Return (x, y) of the center of cell containing provided text 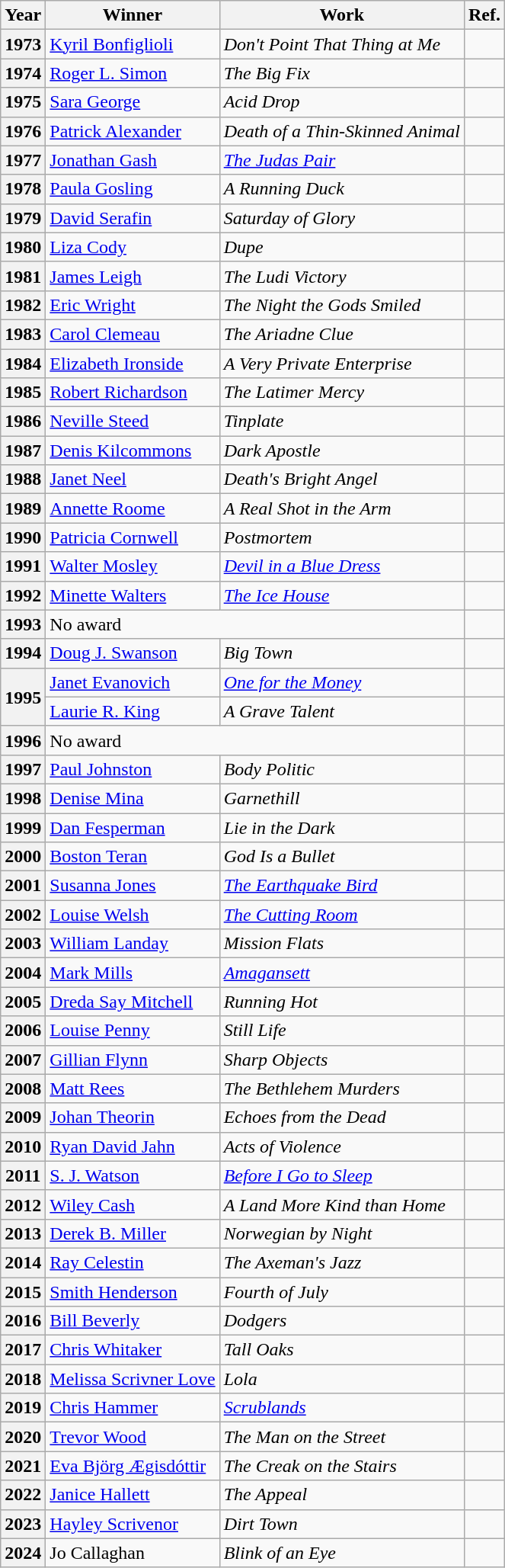
Dodgers (341, 1321)
2013 (23, 1233)
The Axeman's Jazz (341, 1262)
2020 (23, 1437)
Gillian Flynn (133, 1060)
1992 (23, 595)
S. J. Watson (133, 1175)
1979 (23, 218)
1973 (23, 44)
Johan Theorin (133, 1117)
2012 (23, 1204)
Tall Oaks (341, 1350)
Janice Hallett (133, 1495)
Body Politic (341, 769)
Postmortem (341, 537)
Eva Björg Ægisdóttir (133, 1466)
The Ludi Victory (341, 276)
Paul Johnston (133, 769)
2022 (23, 1495)
Annette Roome (133, 508)
2006 (23, 1031)
The Creak on the Stairs (341, 1466)
1991 (23, 566)
David Serafin (133, 218)
Patrick Alexander (133, 131)
1974 (23, 73)
2003 (23, 944)
1976 (23, 131)
A Very Private Enterprise (341, 364)
Patricia Cornwell (133, 537)
Dark Apostle (341, 451)
2015 (23, 1292)
Dan Fesperman (133, 827)
1997 (23, 769)
Boston Teran (133, 857)
1988 (23, 479)
1975 (23, 102)
Dreda Say Mitchell (133, 1002)
God Is a Bullet (341, 857)
Ref. (484, 15)
1982 (23, 305)
The Bethlehem Murders (341, 1089)
Blink of an Eye (341, 1553)
Hayley Scrivenor (133, 1524)
The Latimer Mercy (341, 393)
Derek B. Miller (133, 1233)
Ray Celestin (133, 1262)
Louise Welsh (133, 915)
2017 (23, 1350)
The Ariadne Clue (341, 334)
Acts of Violence (341, 1146)
Denise Mina (133, 798)
Big Town (341, 653)
Doug J. Swanson (133, 653)
Acid Drop (341, 102)
Saturday of Glory (341, 218)
Louise Penny (133, 1031)
A Running Duck (341, 189)
Mission Flats (341, 944)
Jonathan Gash (133, 160)
Fourth of July (341, 1292)
Don't Point That Thing at Me (341, 44)
Janet Neel (133, 479)
2024 (23, 1553)
Eric Wright (133, 305)
The Earthquake Bird (341, 886)
Jo Callaghan (133, 1553)
1989 (23, 508)
1978 (23, 189)
2005 (23, 1002)
1977 (23, 160)
One for the Money (341, 682)
Chris Hammer (133, 1408)
1983 (23, 334)
Robert Richardson (133, 393)
2010 (23, 1146)
2014 (23, 1262)
Matt Rees (133, 1089)
1980 (23, 247)
The Man on the Street (341, 1437)
1994 (23, 653)
Susanna Jones (133, 886)
Carol Clemeau (133, 334)
Liza Cody (133, 247)
Winner (133, 15)
Neville Steed (133, 422)
Norwegian by Night (341, 1233)
Bill Beverly (133, 1321)
2019 (23, 1408)
2009 (23, 1117)
Death's Bright Angel (341, 479)
2016 (23, 1321)
James Leigh (133, 276)
1999 (23, 827)
Paula Gosling (133, 189)
Dirt Town (341, 1524)
Trevor Wood (133, 1437)
Wiley Cash (133, 1204)
Devil in a Blue Dress (341, 566)
1987 (23, 451)
Mark Mills (133, 973)
Denis Kilcommons (133, 451)
Scrublands (341, 1408)
Minette Walters (133, 595)
2011 (23, 1175)
The Cutting Room (341, 915)
1993 (23, 624)
1986 (23, 422)
Amagansett (341, 973)
The Big Fix (341, 73)
Ryan David Jahn (133, 1146)
William Landay (133, 944)
Laurie R. King (133, 711)
A Real Shot in the Arm (341, 508)
Sharp Objects (341, 1060)
2021 (23, 1466)
A Grave Talent (341, 711)
1996 (23, 740)
Year (23, 15)
2008 (23, 1089)
1981 (23, 276)
Walter Mosley (133, 566)
Tinplate (341, 422)
1985 (23, 393)
1990 (23, 537)
Elizabeth Ironside (133, 364)
Work (341, 15)
Still Life (341, 1031)
Lie in the Dark (341, 827)
2023 (23, 1524)
Echoes from the Dead (341, 1117)
Garnethill (341, 798)
Before I Go to Sleep (341, 1175)
Sara George (133, 102)
Janet Evanovich (133, 682)
2000 (23, 857)
Kyril Bonfiglioli (133, 44)
2002 (23, 915)
1998 (23, 798)
Running Hot (341, 1002)
2004 (23, 973)
The Night the Gods Smiled (341, 305)
Roger L. Simon (133, 73)
2007 (23, 1060)
2018 (23, 1379)
The Ice House (341, 595)
The Appeal (341, 1495)
Smith Henderson (133, 1292)
Death of a Thin-Skinned Animal (341, 131)
Lola (341, 1379)
1995 (23, 697)
Melissa Scrivner Love (133, 1379)
The Judas Pair (341, 160)
2001 (23, 886)
1984 (23, 364)
A Land More Kind than Home (341, 1204)
Chris Whitaker (133, 1350)
Dupe (341, 247)
